Return the (x, y) coordinate for the center point of the cell that contains the specified text.  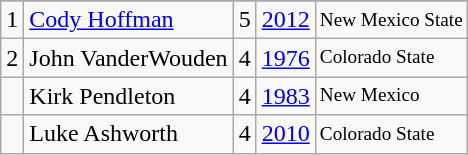
John VanderWouden (128, 58)
1976 (286, 58)
Luke Ashworth (128, 134)
2010 (286, 134)
1983 (286, 96)
New Mexico State (391, 20)
2 (12, 58)
New Mexico (391, 96)
Cody Hoffman (128, 20)
2012 (286, 20)
5 (244, 20)
1 (12, 20)
Kirk Pendleton (128, 96)
